Identify which cell holds the provided text, then report its [X, Y] central coordinate. 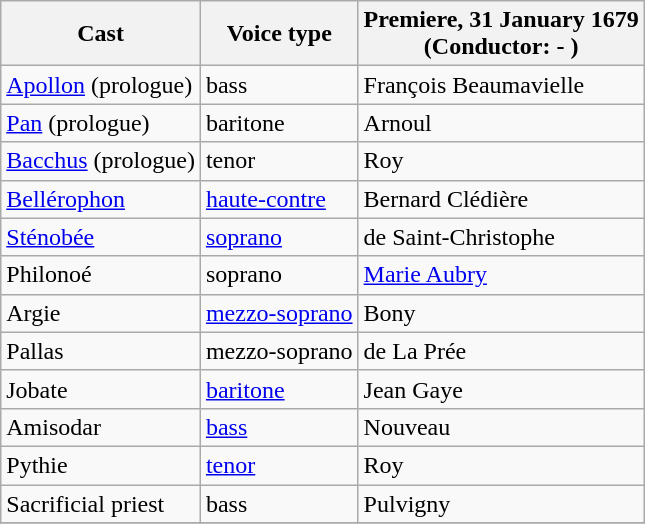
haute-contre [279, 199]
Pallas [101, 351]
Premiere, 31 January 1679 (Conductor: - ) [501, 34]
Bacchus (prologue) [101, 161]
Pan (prologue) [101, 123]
de Saint-Christophe [501, 237]
Nouveau [501, 427]
Philonoé [101, 275]
Apollon (prologue) [101, 85]
Pythie [101, 465]
Jobate [101, 389]
de La Prée [501, 351]
Pulvigny [501, 503]
François Beaumavielle [501, 85]
Bony [501, 313]
Arnoul [501, 123]
Sacrificial priest [101, 503]
Voice type [279, 34]
Amisodar [101, 427]
Argie [101, 313]
Sténobée [101, 237]
Bernard Clédière [501, 199]
Bellérophon [101, 199]
Marie Aubry [501, 275]
Cast [101, 34]
Jean Gaye [501, 389]
